Return [x, y] of the center of cell containing provided text 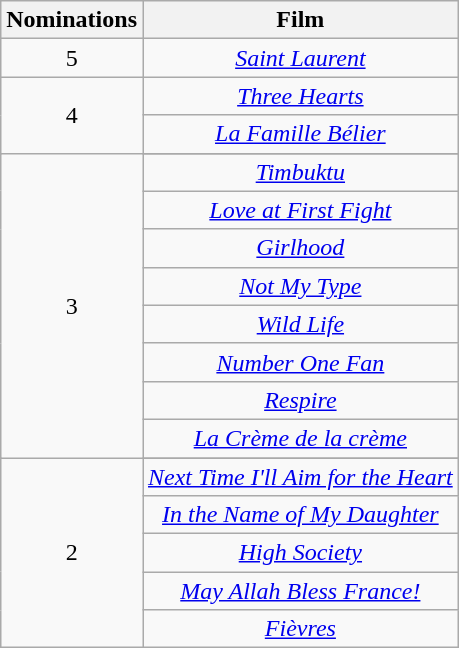
La Famille Bélier [300, 134]
5 [72, 58]
Number One Fan [300, 362]
Fièvres [300, 629]
Three Hearts [300, 96]
Next Time I'll Aim for the Heart [300, 477]
4 [72, 115]
May Allah Bless France! [300, 591]
Respire [300, 400]
3 [72, 305]
Saint Laurent [300, 58]
High Society [300, 553]
Not My Type [300, 286]
Nominations [72, 20]
Film [300, 20]
In the Name of My Daughter [300, 515]
2 [72, 553]
Wild Life [300, 324]
Timbuktu [300, 172]
Love at First Fight [300, 210]
La Crème de la crème [300, 438]
Girlhood [300, 248]
